Search for the cell housing the specified text and yield its [X, Y] center coordinate. 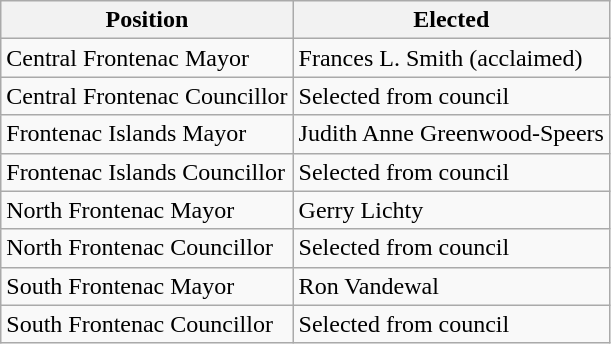
South Frontenac Councillor [147, 324]
South Frontenac Mayor [147, 286]
Elected [451, 20]
Gerry Lichty [451, 210]
Frontenac Islands Councillor [147, 172]
Central Frontenac Mayor [147, 58]
Frances L. Smith (acclaimed) [451, 58]
Judith Anne Greenwood-Speers [451, 134]
Position [147, 20]
Frontenac Islands Mayor [147, 134]
North Frontenac Councillor [147, 248]
Ron Vandewal [451, 286]
Central Frontenac Councillor [147, 96]
North Frontenac Mayor [147, 210]
